Determine the (X, Y) coordinate at the center of the cell enclosing the given text.  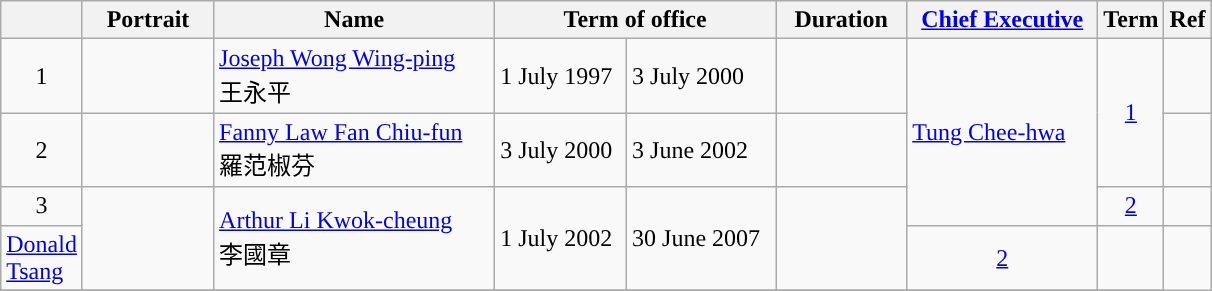
Chief Executive (1002, 20)
1 July 1997 (561, 76)
Ref (1188, 20)
Fanny Law Fan Chiu-fun羅范椒芬 (354, 150)
Joseph Wong Wing-ping王永平 (354, 76)
3 June 2002 (702, 150)
Arthur Li Kwok-cheung李國章 (354, 238)
Donald Tsang (42, 258)
Term of office (636, 20)
3 (42, 206)
1 July 2002 (561, 238)
Term (1131, 20)
Name (354, 20)
Duration (842, 20)
Tung Chee-hwa (1002, 132)
Portrait (148, 20)
30 June 2007 (702, 238)
